Scan for the cell matching the given text and deliver its (x, y) coordinate at center. 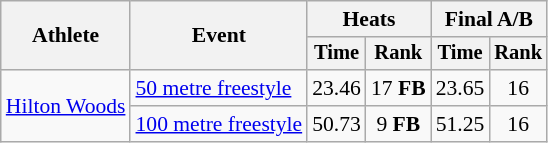
17 FB (398, 88)
100 metre freestyle (218, 124)
Hilton Woods (66, 106)
50.73 (336, 124)
Heats (368, 19)
51.25 (460, 124)
Final A/B (489, 19)
9 FB (398, 124)
Athlete (66, 36)
23.46 (336, 88)
Event (218, 36)
23.65 (460, 88)
50 metre freestyle (218, 88)
